Pinpoint the cell where the given text exists, returning its (x, y) midpoint coordinate. 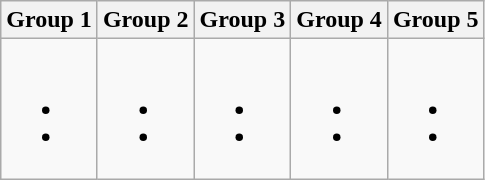
Group 2 (146, 20)
Group 3 (242, 20)
Group 5 (436, 20)
Group 1 (50, 20)
Group 4 (340, 20)
